Locate the cell with the specified text and output its [X, Y] center coordinate. 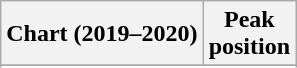
Chart (2019–2020) [102, 34]
Peak position [249, 34]
